Locate the cell with the specified text and output its (x, y) center coordinate. 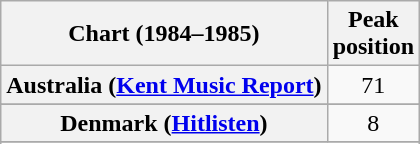
Peakposition (373, 34)
71 (373, 85)
8 (373, 123)
Chart (1984–1985) (164, 34)
Denmark (Hitlisten) (164, 123)
Australia (Kent Music Report) (164, 85)
